Capture the cell that displays the provided text and extract its (X, Y) central coordinate. 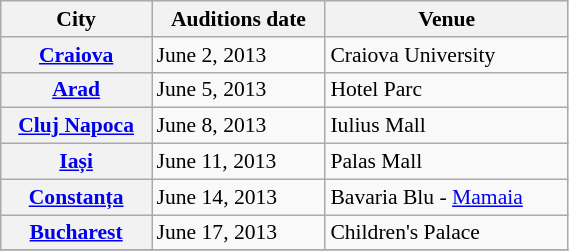
Cluj Napoca (76, 126)
Constanța (76, 197)
June 14, 2013 (239, 197)
June 17, 2013 (239, 233)
June 2, 2013 (239, 55)
June 11, 2013 (239, 162)
Bucharest (76, 233)
Venue (446, 19)
Palas Mall (446, 162)
Iulius Mall (446, 126)
Craiova (76, 55)
City (76, 19)
Auditions date (239, 19)
Arad (76, 90)
Iași (76, 162)
Children's Palace (446, 233)
Hotel Parc (446, 90)
June 8, 2013 (239, 126)
Bavaria Blu - Mamaia (446, 197)
June 5, 2013 (239, 90)
Craiova University (446, 55)
